Return the (x, y) coordinate for the center point of the cell that contains the specified text.  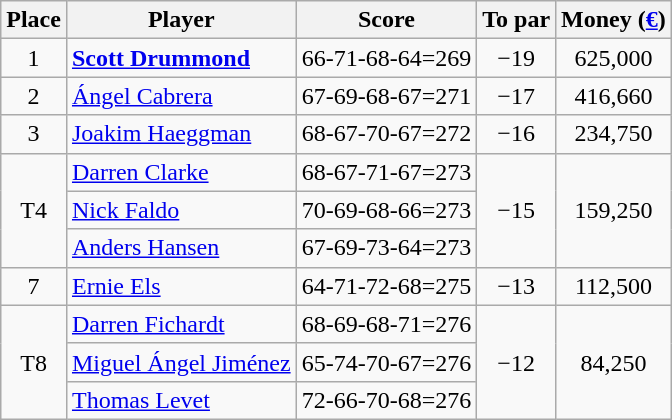
−13 (516, 286)
Nick Faldo (181, 210)
7 (34, 286)
T8 (34, 362)
−19 (516, 58)
−15 (516, 210)
Place (34, 20)
84,250 (614, 362)
67-69-73-64=273 (386, 248)
67-69-68-67=271 (386, 96)
70-69-68-66=273 (386, 210)
64-71-72-68=275 (386, 286)
Joakim Haeggman (181, 134)
T4 (34, 210)
−16 (516, 134)
Player (181, 20)
Darren Clarke (181, 172)
−12 (516, 362)
Score (386, 20)
72-66-70-68=276 (386, 400)
Miguel Ángel Jiménez (181, 362)
Ernie Els (181, 286)
1 (34, 58)
Money (€) (614, 20)
68-67-70-67=272 (386, 134)
Thomas Levet (181, 400)
66-71-68-64=269 (386, 58)
625,000 (614, 58)
Anders Hansen (181, 248)
68-67-71-67=273 (386, 172)
To par (516, 20)
−17 (516, 96)
3 (34, 134)
Darren Fichardt (181, 324)
416,660 (614, 96)
112,500 (614, 286)
Scott Drummond (181, 58)
2 (34, 96)
Ángel Cabrera (181, 96)
68-69-68-71=276 (386, 324)
159,250 (614, 210)
65-74-70-67=276 (386, 362)
234,750 (614, 134)
